Provide the (x, y) coordinate of the cell's center where the given text is located.  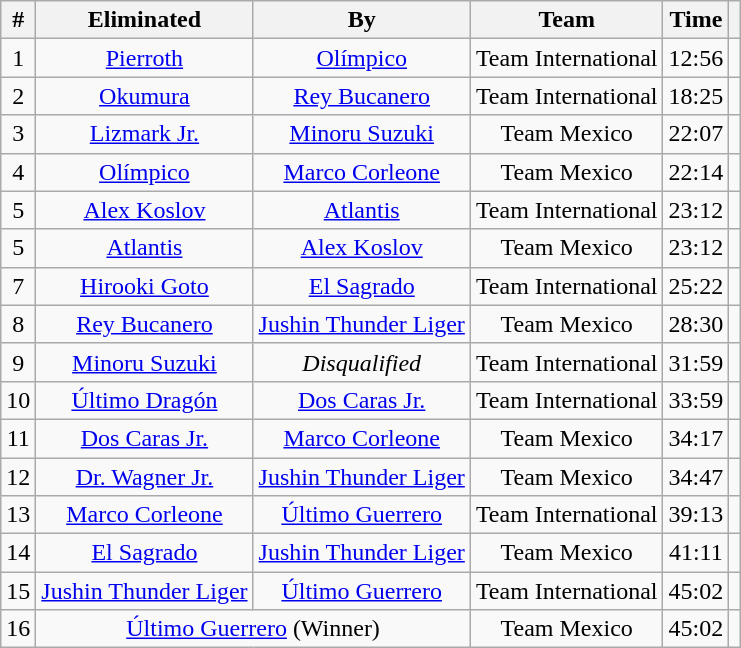
10 (18, 400)
4 (18, 172)
18:25 (696, 96)
Hirooki Goto (144, 286)
39:13 (696, 515)
Último Guerrero (Winner) (254, 629)
3 (18, 134)
14 (18, 553)
7 (18, 286)
Okumura (144, 96)
Dr. Wagner Jr. (144, 477)
16 (18, 629)
Eliminated (144, 20)
41:11 (696, 553)
Time (696, 20)
34:47 (696, 477)
2 (18, 96)
Lizmark Jr. (144, 134)
11 (18, 438)
9 (18, 362)
Último Dragón (144, 400)
By (362, 20)
Team (566, 20)
15 (18, 591)
Disqualified (362, 362)
12:56 (696, 58)
22:14 (696, 172)
1 (18, 58)
28:30 (696, 324)
Pierroth (144, 58)
31:59 (696, 362)
8 (18, 324)
34:17 (696, 438)
22:07 (696, 134)
# (18, 20)
25:22 (696, 286)
33:59 (696, 400)
12 (18, 477)
13 (18, 515)
